Capture the cell that displays the provided text and extract its (X, Y) central coordinate. 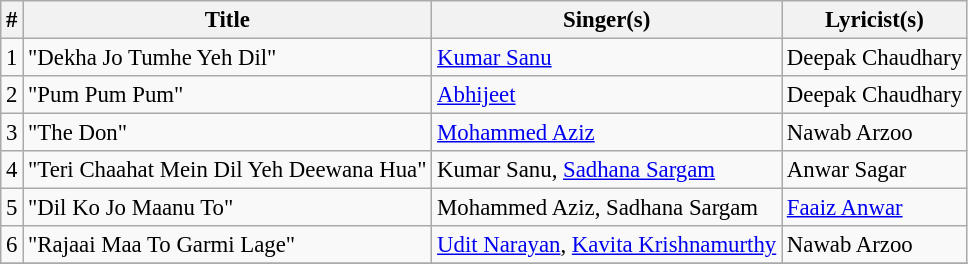
# (12, 20)
Singer(s) (607, 20)
5 (12, 208)
3 (12, 133)
"Pum Pum Pum" (228, 95)
Faaiz Anwar (875, 208)
"Dekha Jo Tumhe Yeh Dil" (228, 58)
"Rajaai Maa To Garmi Lage" (228, 245)
1 (12, 58)
Lyricist(s) (875, 20)
6 (12, 245)
Title (228, 20)
4 (12, 170)
"The Don" (228, 133)
Udit Narayan, Kavita Krishnamurthy (607, 245)
Abhijeet (607, 95)
"Dil Ko Jo Maanu To" (228, 208)
2 (12, 95)
"Teri Chaahat Mein Dil Yeh Deewana Hua" (228, 170)
Mohammed Aziz, Sadhana Sargam (607, 208)
Kumar Sanu, Sadhana Sargam (607, 170)
Mohammed Aziz (607, 133)
Kumar Sanu (607, 58)
Anwar Sagar (875, 170)
